Scan for the cell matching the given text and deliver its (x, y) coordinate at center. 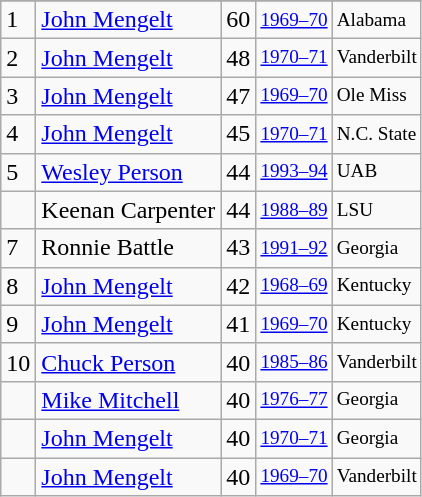
4 (18, 134)
Wesley Person (128, 172)
Keenan Carpenter (128, 210)
41 (238, 324)
47 (238, 96)
UAB (376, 172)
10 (18, 362)
1985–86 (294, 362)
N.C. State (376, 134)
Mike Mitchell (128, 400)
45 (238, 134)
48 (238, 58)
5 (18, 172)
LSU (376, 210)
1968–69 (294, 286)
Chuck Person (128, 362)
1976–77 (294, 400)
1 (18, 20)
Ronnie Battle (128, 248)
7 (18, 248)
1988–89 (294, 210)
Alabama (376, 20)
2 (18, 58)
1991–92 (294, 248)
3 (18, 96)
60 (238, 20)
42 (238, 286)
9 (18, 324)
43 (238, 248)
1993–94 (294, 172)
8 (18, 286)
Ole Miss (376, 96)
